Return (X, Y) of the center of cell containing provided text 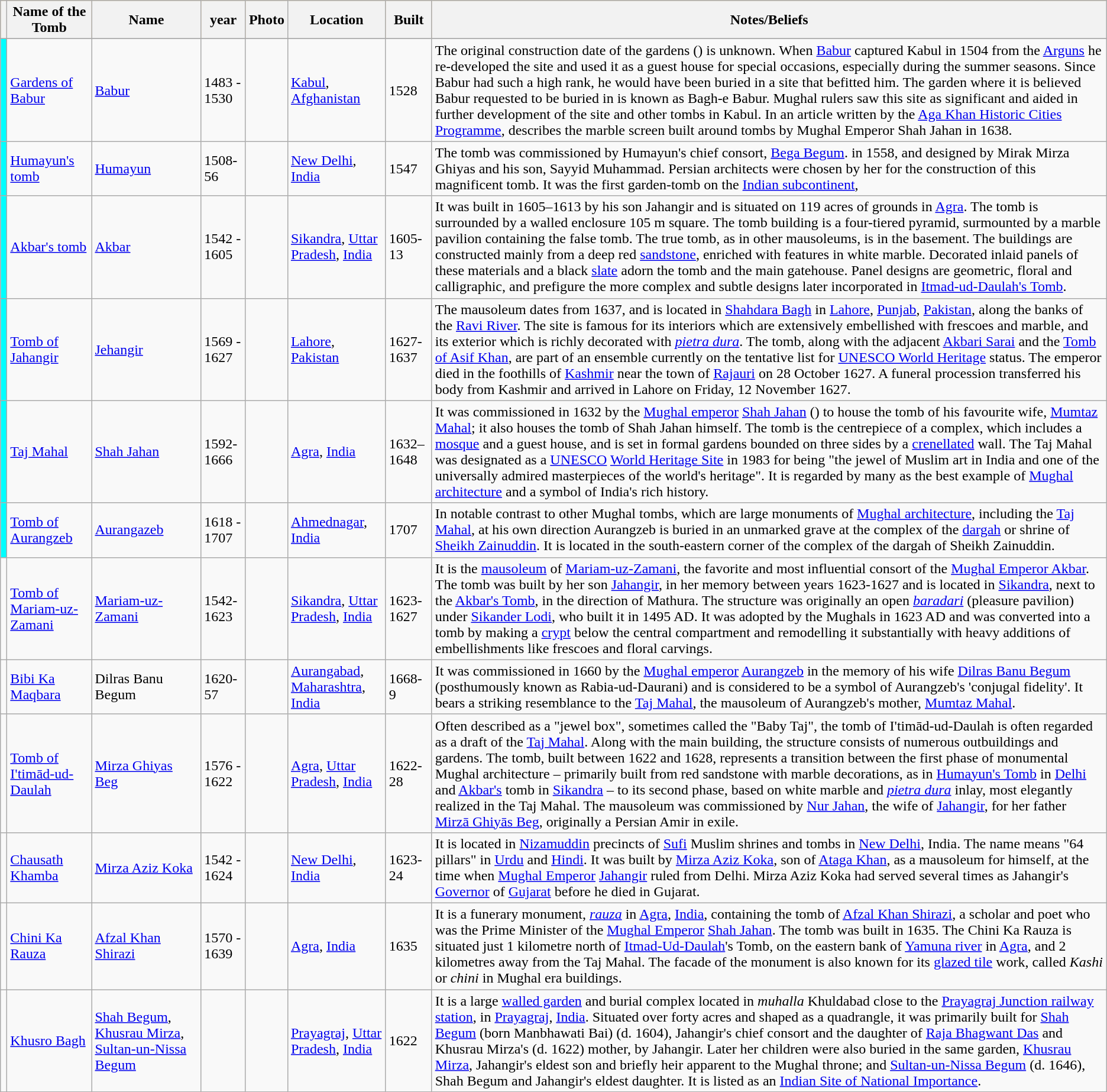
Photo (266, 20)
Taj Mahal (50, 452)
Tomb of Aurangzeb (50, 530)
Afzal Khan Shirazi (147, 946)
Mirza Ghiyas Beg (147, 773)
Aurangabad, Maharashtra, India (336, 687)
year (224, 20)
1542 - 1624 (224, 867)
1547 (409, 169)
Bibi Ka Maqbara (50, 687)
Built (409, 20)
1576 - 1622 (224, 773)
Aurangazeb (147, 530)
Akbar (147, 247)
Lahore, Pakistan (336, 349)
1707 (409, 530)
Location (336, 20)
Name (147, 20)
Mirza Aziz Koka (147, 867)
1528 (409, 90)
Shah Begum, Khusrau Mirza, Sultan-un-Nissa Begum (147, 1040)
1542-1623 (224, 608)
1627-1637 (409, 349)
1618 - 1707 (224, 530)
Kabul, Afghanistan (336, 90)
1592- 1666 (224, 452)
1483 - 1530 (224, 90)
1632–1648 (409, 452)
Babur (147, 90)
1622 (409, 1040)
Name of the Tomb (50, 20)
Akbar's tomb (50, 247)
1623-1627 (409, 608)
Chini Ka Rauza (50, 946)
Dilras Banu Begum (147, 687)
Tomb of Mariam-uz-Zamani (50, 608)
1508-56 (224, 169)
1620-57 (224, 687)
Agra, Uttar Pradesh, India (336, 773)
1622-28 (409, 773)
Mariam-uz-Zamani (147, 608)
Shah Jahan (147, 452)
1668-9 (409, 687)
1623-24 (409, 867)
Jehangir (147, 349)
Humayun (147, 169)
1569 - 1627 (224, 349)
1570 - 1639 (224, 946)
Tomb of Jahangir (50, 349)
Humayun's tomb (50, 169)
Khusro Bagh (50, 1040)
Gardens of Babur (50, 90)
Prayagraj, Uttar Pradesh, India (336, 1040)
1542 - 1605 (224, 247)
1635 (409, 946)
1605-13 (409, 247)
Ahmednagar, India (336, 530)
Tomb of I'timād-ud-Daulah (50, 773)
Notes/Beliefs (769, 20)
Chausath Khamba (50, 867)
